Locate the cell with the specified text and output its [X, Y] center coordinate. 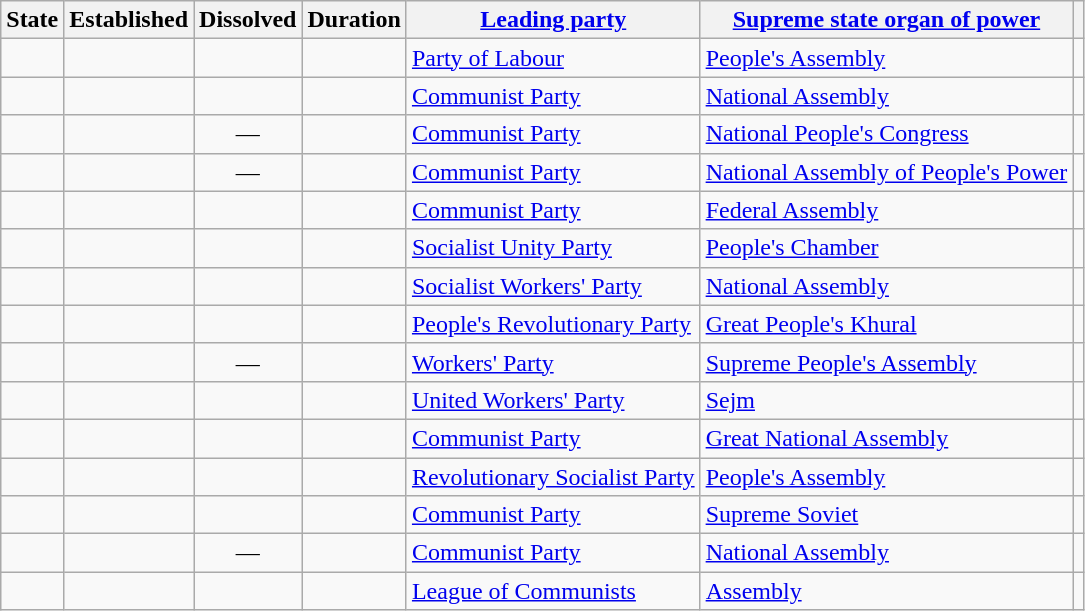
Established [129, 20]
Socialist Workers' Party [553, 286]
League of Communists [553, 591]
Great National Assembly [886, 438]
Socialist Unity Party [553, 248]
United Workers' Party [553, 400]
State [32, 20]
Great People's Khural [886, 324]
National People's Congress [886, 134]
Sejm [886, 400]
Federal Assembly [886, 210]
Assembly [886, 591]
Supreme state organ of power [886, 20]
Revolutionary Socialist Party [553, 477]
Duration [354, 20]
Dissolved [248, 20]
Supreme People's Assembly [886, 362]
Leading party [553, 20]
People's Revolutionary Party [553, 324]
Party of Labour [553, 58]
Supreme Soviet [886, 515]
National Assembly of People's Power [886, 172]
People's Chamber [886, 248]
Workers' Party [553, 362]
